Search for the cell housing the specified text and yield its (x, y) center coordinate. 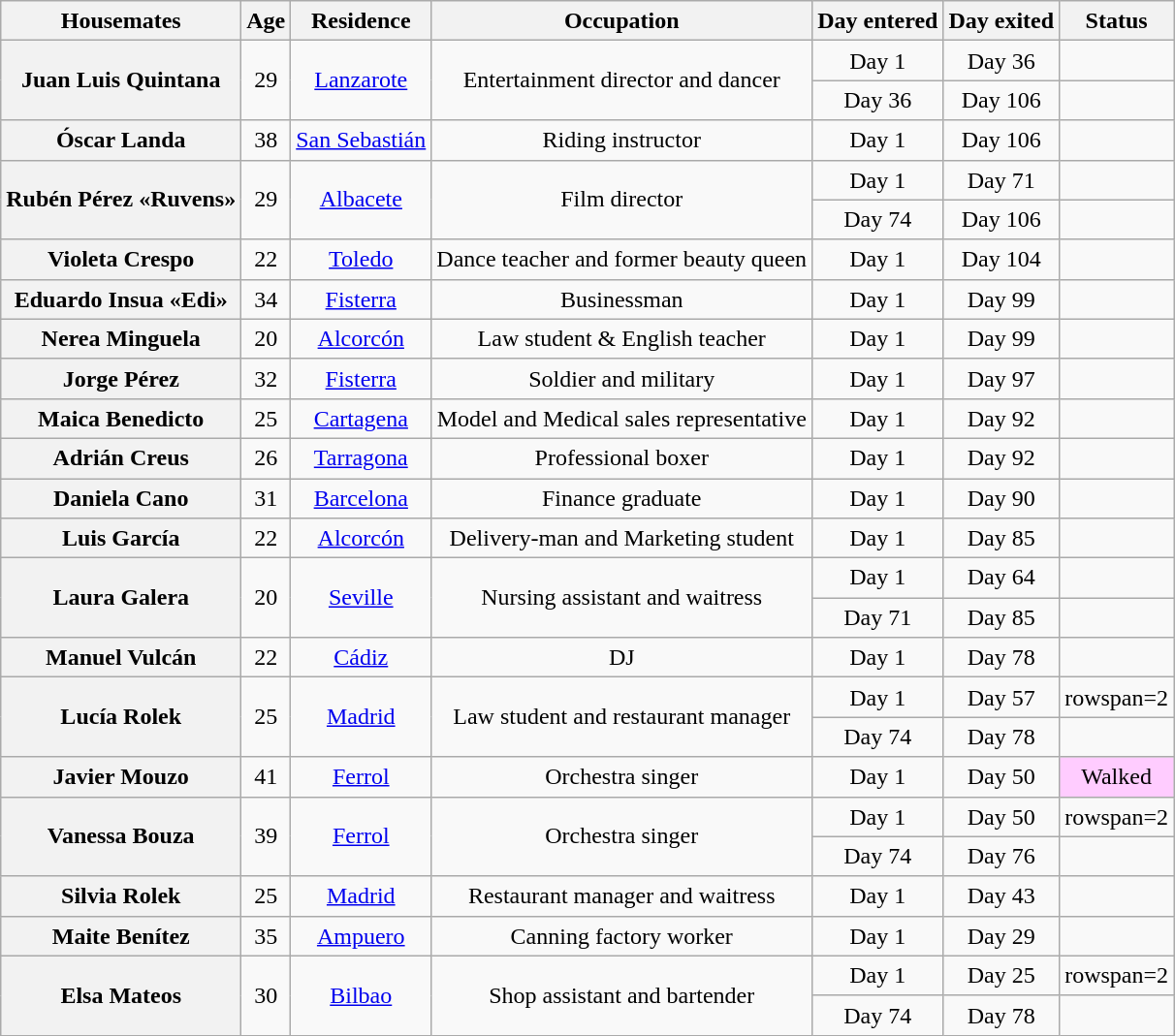
Óscar Landa (121, 140)
Restaurant manager and waitress (622, 895)
Day 104 (1001, 260)
Day 76 (1001, 857)
Entertainment director and dancer (622, 80)
Tarragona (361, 457)
Juan Luis Quintana (121, 80)
Shop assistant and bartender (622, 995)
Riding instructor (622, 140)
Soldier and military (622, 378)
35 (266, 936)
San Sebastián (361, 140)
Day 64 (1001, 578)
Manuel Vulcán (121, 657)
26 (266, 457)
Day 90 (1001, 498)
Housemates (121, 21)
Occupation (622, 21)
Day 97 (1001, 378)
Film director (622, 200)
Violeta Crespo (121, 260)
DJ (622, 657)
Status (1117, 21)
Daniela Cano (121, 498)
Vanessa Bouza (121, 836)
Nerea Minguela (121, 339)
Seville (361, 598)
34 (266, 298)
Model and Medical sales representative (622, 419)
Toledo (361, 260)
38 (266, 140)
32 (266, 378)
Walked (1117, 777)
Luis García (121, 539)
Albacete (361, 200)
31 (266, 498)
Age (266, 21)
Professional boxer (622, 457)
Jorge Pérez (121, 378)
Silvia Rolek (121, 895)
Dance teacher and former beauty queen (622, 260)
Eduardo Insua «Edi» (121, 298)
Lanzarote (361, 80)
Javier Mouzo (121, 777)
Day 25 (1001, 975)
Bilbao (361, 995)
Canning factory worker (622, 936)
Law student and restaurant manager (622, 717)
Rubén Pérez «Ruvens» (121, 200)
Elsa Mateos (121, 995)
41 (266, 777)
Maica Benedicto (121, 419)
Delivery-man and Marketing student (622, 539)
Maite Benítez (121, 936)
Ampuero (361, 936)
Cádiz (361, 657)
Day 43 (1001, 895)
Day 57 (1001, 698)
Adrián Creus (121, 457)
Lucía Rolek (121, 717)
Day exited (1001, 21)
Finance graduate (622, 498)
30 (266, 995)
Day 29 (1001, 936)
Residence (361, 21)
Cartagena (361, 419)
Barcelona (361, 498)
Law student & English teacher (622, 339)
39 (266, 836)
Laura Galera (121, 598)
Day entered (878, 21)
Nursing assistant and waitress (622, 598)
Businessman (622, 298)
